Pinpoint the cell where the given text exists, returning its (X, Y) midpoint coordinate. 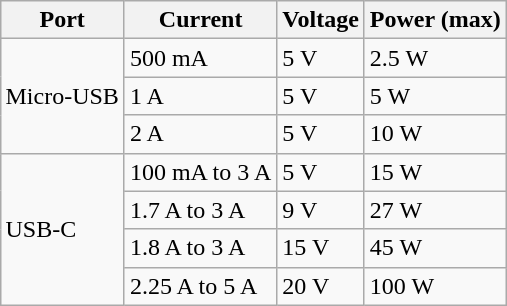
20 V (321, 286)
2 A (200, 134)
Power (max) (435, 20)
Micro-USB (62, 96)
2.25 A to 5 A (200, 286)
10 W (435, 134)
1.7 A to 3 A (200, 210)
15 V (321, 248)
100 mA to 3 A (200, 172)
27 W (435, 210)
Current (200, 20)
USB-C (62, 229)
500 mA (200, 58)
15 W (435, 172)
100 W (435, 286)
45 W (435, 248)
1 A (200, 96)
1.8 A to 3 A (200, 248)
2.5 W (435, 58)
Voltage (321, 20)
5 W (435, 96)
Port (62, 20)
9 V (321, 210)
